Output the (X, Y) coordinate of the center of the cell containing the given text.  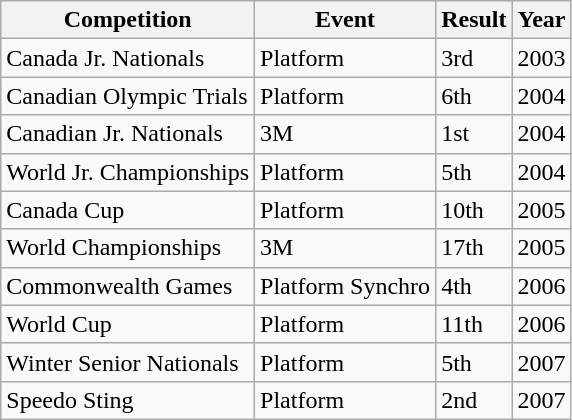
Canadian Olympic Trials (128, 96)
Canada Cup (128, 210)
2003 (542, 58)
Year (542, 20)
Winter Senior Nationals (128, 362)
2nd (474, 400)
Canadian Jr. Nationals (128, 134)
Commonwealth Games (128, 286)
Canada Jr. Nationals (128, 58)
4th (474, 286)
10th (474, 210)
World Cup (128, 324)
3rd (474, 58)
Competition (128, 20)
17th (474, 248)
6th (474, 96)
11th (474, 324)
Event (346, 20)
1st (474, 134)
World Championships (128, 248)
Result (474, 20)
World Jr. Championships (128, 172)
Platform Synchro (346, 286)
Speedo Sting (128, 400)
